From the cell containing the given text, extract its center point as [X, Y] coordinate. 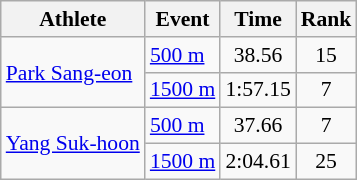
37.66 [258, 126]
15 [326, 55]
2:04.61 [258, 162]
Event [182, 19]
Yang Suk-hoon [73, 144]
38.56 [258, 55]
25 [326, 162]
Athlete [73, 19]
Rank [326, 19]
Time [258, 19]
Park Sang-eon [73, 72]
1:57.15 [258, 90]
